From the cell containing the given text, extract its center point as (x, y) coordinate. 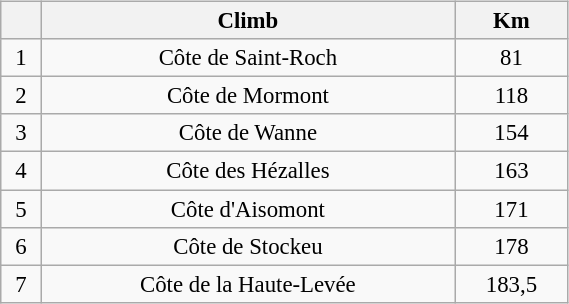
Km (512, 21)
Côte de la Haute-Levée (248, 284)
154 (512, 133)
171 (512, 209)
Côte de Stockeu (248, 246)
118 (512, 96)
4 (21, 171)
Côte des Hézalles (248, 171)
Côte de Saint-Roch (248, 58)
6 (21, 246)
3 (21, 133)
1 (21, 58)
5 (21, 209)
178 (512, 246)
Côte de Mormont (248, 96)
81 (512, 58)
183,5 (512, 284)
Côte de Wanne (248, 133)
Climb (248, 21)
2 (21, 96)
163 (512, 171)
Côte d'Aisomont (248, 209)
7 (21, 284)
